Scan for the cell matching the given text and deliver its [x, y] coordinate at center. 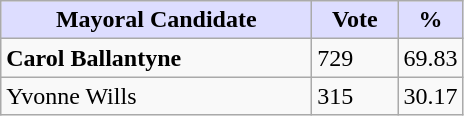
Mayoral Candidate [156, 20]
% [430, 20]
729 [355, 58]
30.17 [430, 96]
315 [355, 96]
Vote [355, 20]
69.83 [430, 58]
Yvonne Wills [156, 96]
Carol Ballantyne [156, 58]
